For the text-containing cell, return its midpoint in [x, y] coordinate format. 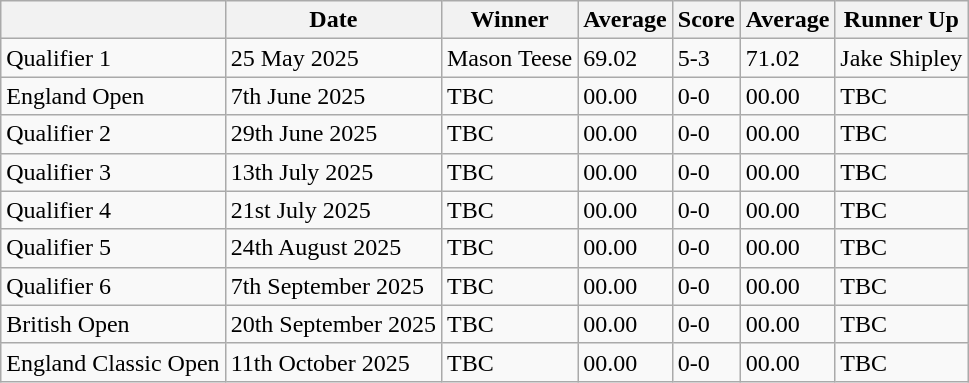
7th June 2025 [333, 96]
71.02 [788, 58]
Mason Teese [509, 58]
25 May 2025 [333, 58]
Score [706, 20]
Qualifier 5 [113, 248]
Date [333, 20]
Runner Up [902, 20]
24th August 2025 [333, 248]
England Classic Open [113, 362]
Qualifier 3 [113, 172]
Qualifier 6 [113, 286]
11th October 2025 [333, 362]
29th June 2025 [333, 134]
5-3 [706, 58]
20th September 2025 [333, 324]
7th September 2025 [333, 286]
British Open [113, 324]
69.02 [626, 58]
Jake Shipley [902, 58]
Winner [509, 20]
21st July 2025 [333, 210]
Qualifier 1 [113, 58]
Qualifier 4 [113, 210]
Qualifier 2 [113, 134]
13th July 2025 [333, 172]
England Open [113, 96]
